Find where the given text appears and provide that cell's center as (X, Y) coordinate. 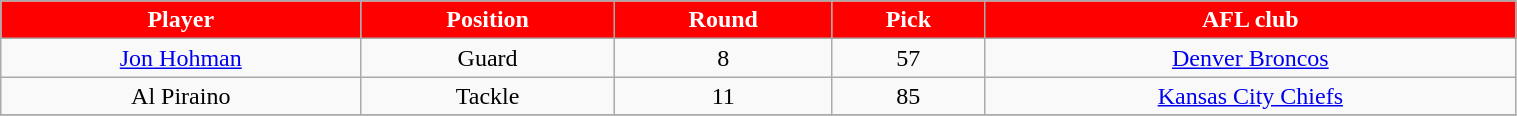
11 (723, 96)
Pick (908, 20)
Denver Broncos (1250, 58)
AFL club (1250, 20)
57 (908, 58)
Round (723, 20)
85 (908, 96)
Player (181, 20)
Tackle (488, 96)
Al Piraino (181, 96)
Kansas City Chiefs (1250, 96)
8 (723, 58)
Guard (488, 58)
Jon Hohman (181, 58)
Position (488, 20)
